For the text-containing cell, return its midpoint in (x, y) coordinate format. 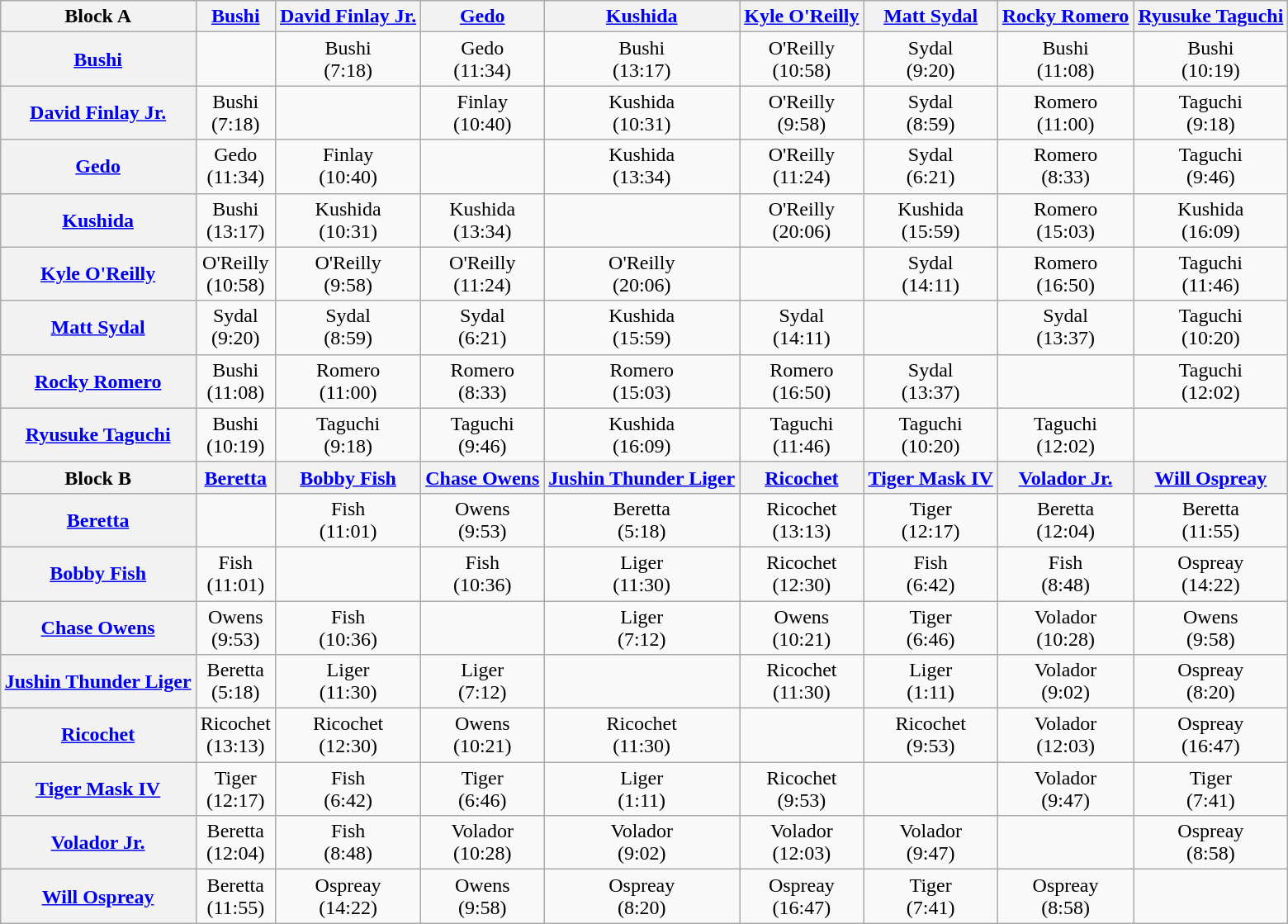
Block B (97, 477)
Block A (97, 17)
